Output the [X, Y] coordinate of the center of the cell containing the given text.  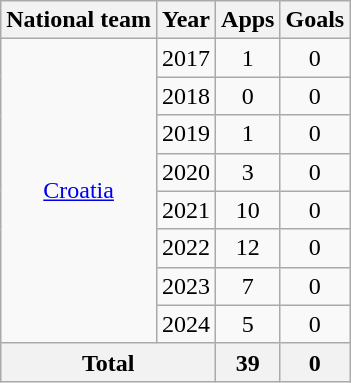
3 [248, 172]
Apps [248, 20]
10 [248, 210]
2021 [186, 210]
2022 [186, 248]
Total [108, 362]
2017 [186, 58]
Goals [315, 20]
12 [248, 248]
National team [79, 20]
5 [248, 324]
39 [248, 362]
2023 [186, 286]
2024 [186, 324]
Year [186, 20]
Croatia [79, 191]
2020 [186, 172]
2019 [186, 134]
7 [248, 286]
2018 [186, 96]
